Determine the (X, Y) coordinate at the center of the cell enclosing the given text.  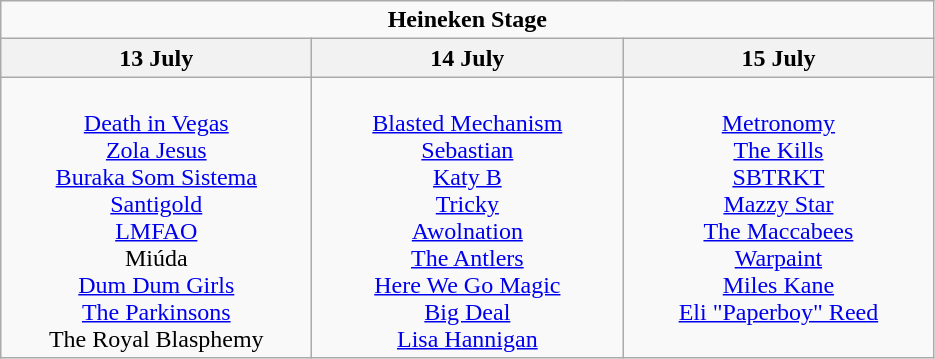
15 July (778, 58)
Blasted MechanismSebastianKaty BTrickyAwolnationThe AntlersHere We Go MagicBig DealLisa Hannigan (468, 218)
Heineken Stage (468, 20)
Death in VegasZola JesusBuraka Som SistemaSantigoldLMFAOMiúdaDum Dum GirlsThe ParkinsonsThe Royal Blasphemy (156, 218)
14 July (468, 58)
MetronomyThe KillsSBTRKTMazzy StarThe MaccabeesWarpaintMiles KaneEli "Paperboy" Reed (778, 218)
13 July (156, 58)
